Extract the [X, Y] coordinate from the center of the cell holding the provided text.  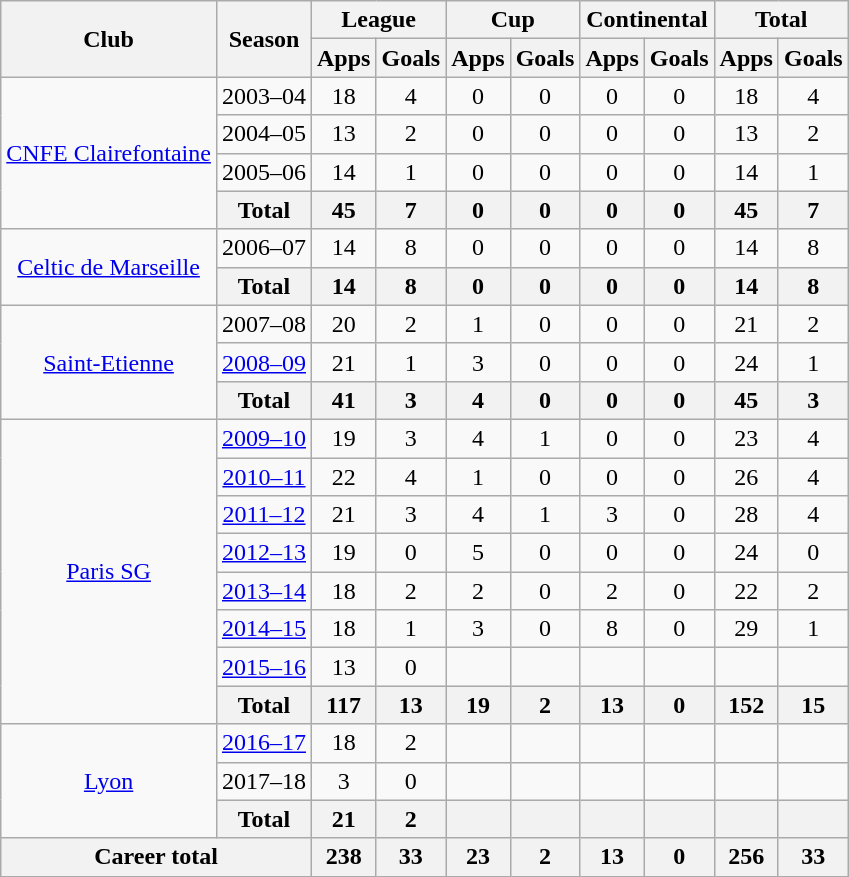
Saint-Etienne [109, 362]
2003–04 [264, 96]
2012–13 [264, 553]
Season [264, 39]
2014–15 [264, 629]
Paris SG [109, 571]
CNFE Clairefontaine [109, 153]
Celtic de Marseille [109, 267]
238 [344, 857]
2006–07 [264, 248]
2013–14 [264, 591]
28 [746, 515]
2015–16 [264, 667]
2007–08 [264, 324]
League [379, 20]
2011–12 [264, 515]
2005–06 [264, 172]
2009–10 [264, 438]
Club [109, 39]
Continental [647, 20]
256 [746, 857]
15 [813, 705]
2010–11 [264, 477]
117 [344, 705]
2008–09 [264, 362]
Career total [156, 857]
2016–17 [264, 743]
2017–18 [264, 781]
Cup [513, 20]
5 [478, 553]
29 [746, 629]
Lyon [109, 781]
2004–05 [264, 134]
152 [746, 705]
41 [344, 400]
26 [746, 477]
20 [344, 324]
